Scan for the cell matching the given text and deliver its (X, Y) coordinate at center. 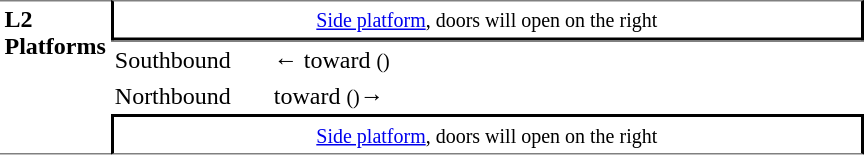
Southbound (190, 59)
toward ()→ (566, 96)
← toward () (566, 59)
L2Platforms (55, 77)
Northbound (190, 96)
